Return the (x, y) coordinate for the center point of the cell that contains the specified text.  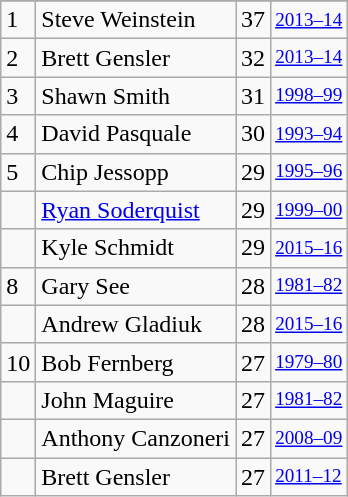
Andrew Gladiuk (136, 324)
1993–94 (309, 134)
31 (254, 96)
David Pasquale (136, 134)
2 (18, 58)
10 (18, 362)
1979–80 (309, 362)
John Maguire (136, 400)
2011–12 (309, 477)
Kyle Schmidt (136, 248)
Gary See (136, 286)
Bob Fernberg (136, 362)
4 (18, 134)
1999–00 (309, 210)
Shawn Smith (136, 96)
30 (254, 134)
Anthony Canzoneri (136, 438)
Chip Jessopp (136, 172)
5 (18, 172)
2008–09 (309, 438)
Ryan Soderquist (136, 210)
8 (18, 286)
Steve Weinstein (136, 20)
1 (18, 20)
1995–96 (309, 172)
37 (254, 20)
32 (254, 58)
3 (18, 96)
1998–99 (309, 96)
